Identify which cell holds the provided text, then report its (X, Y) central coordinate. 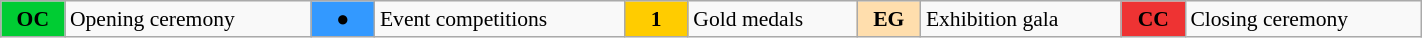
Opening ceremony (188, 19)
CC (1153, 19)
● (343, 19)
OC (33, 19)
Closing ceremony (1303, 19)
Gold medals (772, 19)
EG (889, 19)
Exhibition gala (1021, 19)
1 (656, 19)
Event competitions (500, 19)
